Find where the given text appears and provide that cell's center as [X, Y] coordinate. 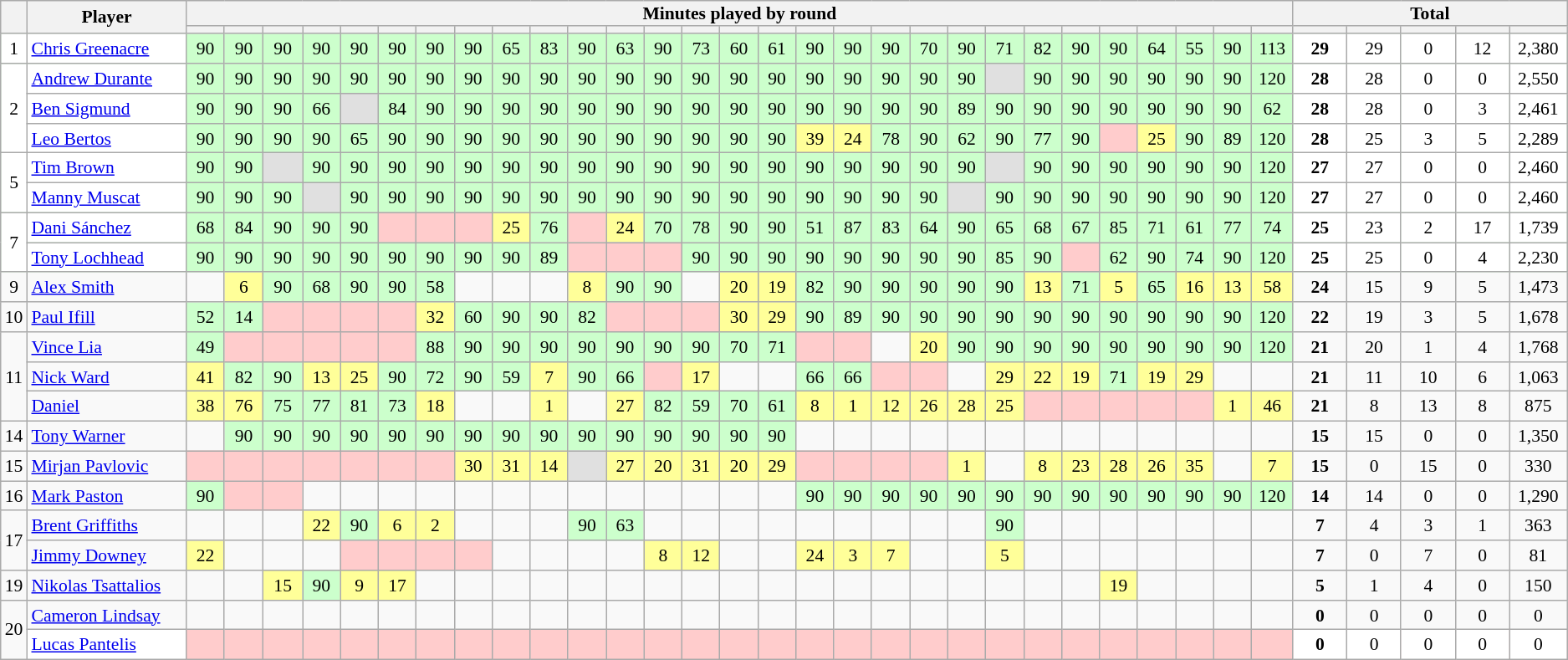
2,289 [1539, 139]
Daniel [106, 407]
2,230 [1539, 258]
Chris Greenacre [106, 49]
2,550 [1539, 79]
55 [1194, 49]
Tim Brown [106, 168]
Nick Ward [106, 377]
2,461 [1539, 109]
Jimmy Downey [106, 555]
52 [206, 317]
Nikolas Tsattalios [106, 586]
Mark Paston [106, 496]
1,739 [1539, 228]
51 [815, 228]
75 [283, 407]
Mirjan Pavlovic [106, 467]
113 [1271, 49]
88 [435, 347]
Player [106, 18]
2,380 [1539, 49]
Paul Ifill [106, 317]
38 [206, 407]
49 [206, 347]
1,678 [1539, 317]
330 [1539, 467]
67 [1080, 228]
39 [815, 139]
Vince Lia [106, 347]
Dani Sánchez [106, 228]
363 [1539, 526]
150 [1539, 586]
32 [435, 317]
1,768 [1539, 347]
Cameron Lindsay [106, 616]
1,350 [1539, 437]
875 [1539, 407]
1,063 [1539, 377]
Total [1430, 13]
35 [1194, 467]
Tony Lochhead [106, 258]
Manny Muscat [106, 198]
87 [853, 228]
1,473 [1539, 288]
Lucas Pantelis [106, 645]
1,290 [1539, 496]
46 [1271, 407]
41 [206, 377]
72 [435, 377]
Minutes played by round [739, 13]
Ben Sigmund [106, 109]
Tony Warner [106, 437]
Brent Griffiths [106, 526]
Alex Smith [106, 288]
Andrew Durante [106, 79]
Leo Bertos [106, 139]
18 [435, 407]
